Provide the [x, y] coordinate of the cell's center where the given text is located.  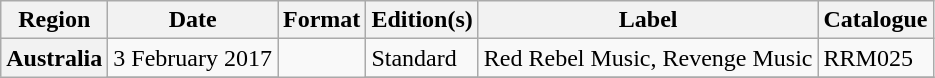
3 February 2017 [193, 58]
Red Rebel Music, Revenge Music [648, 58]
Standard [422, 58]
Date [193, 20]
Edition(s) [422, 20]
Region [54, 20]
Label [648, 20]
Catalogue [876, 20]
Australia [54, 58]
Format [322, 20]
RRM025 [876, 58]
